Output the [x, y] coordinate of the center of the cell containing the given text.  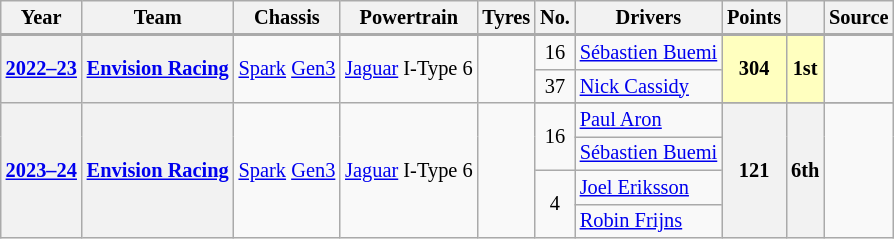
1st [805, 69]
Source [858, 17]
Joel Eriksson [648, 187]
304 [754, 69]
Nick Cassidy [648, 86]
Tyres [507, 17]
Drivers [648, 17]
2023–24 [42, 170]
121 [754, 170]
Team [158, 17]
No. [555, 17]
4 [555, 204]
Points [754, 17]
Year [42, 17]
37 [555, 86]
2022–23 [42, 69]
Powertrain [408, 17]
Robin Frijns [648, 221]
6th [805, 170]
Paul Aron [648, 120]
Chassis [288, 17]
